Return [x, y] of the center of cell containing provided text 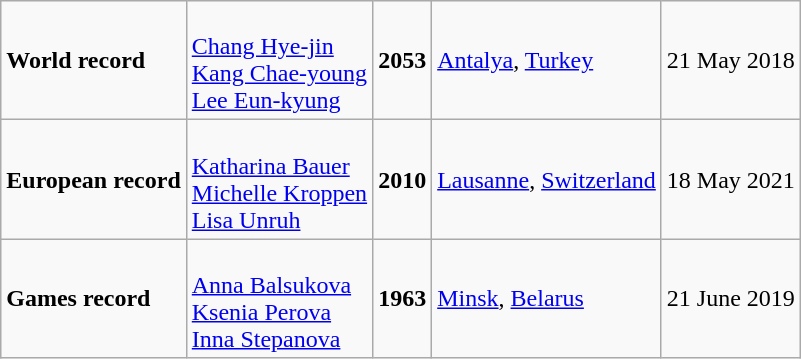
1963 [402, 298]
2010 [402, 180]
Lausanne, Switzerland [547, 180]
21 May 2018 [730, 60]
21 June 2019 [730, 298]
European record [94, 180]
Minsk, Belarus [547, 298]
Katharina BauerMichelle KroppenLisa Unruh [279, 180]
18 May 2021 [730, 180]
Games record [94, 298]
World record [94, 60]
Antalya, Turkey [547, 60]
Anna BalsukovaKsenia PerovaInna Stepanova [279, 298]
2053 [402, 60]
Chang Hye-jinKang Chae-youngLee Eun-kyung [279, 60]
